Detect which cell encompasses the target text, then output its (x, y) center coordinate. 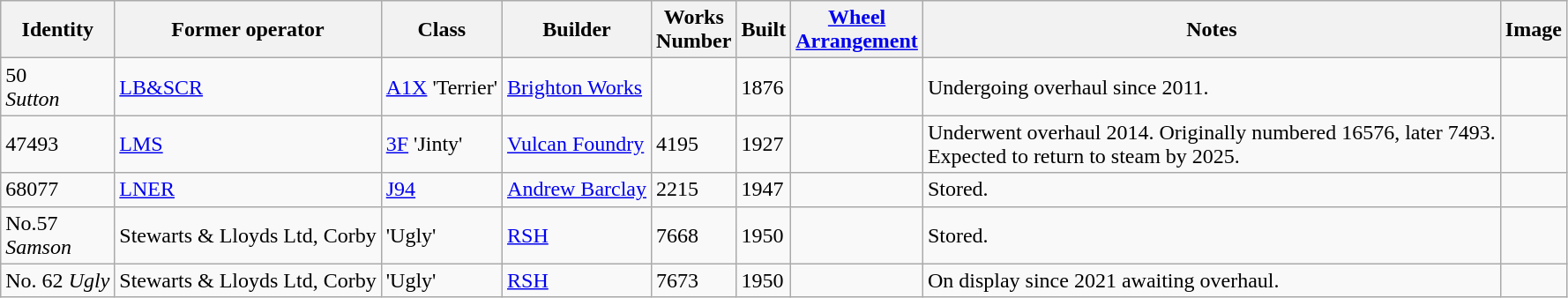
4195 (694, 145)
J94 (441, 190)
No.57Samson (58, 235)
47493 (58, 145)
Andrew Barclay (577, 190)
Undergoing overhaul since 2011. (1212, 86)
7673 (694, 280)
7668 (694, 235)
WheelArrangement (857, 30)
2215 (694, 190)
Builder (577, 30)
Vulcan Foundry (577, 145)
Notes (1212, 30)
Brighton Works (577, 86)
No. 62 Ugly (58, 280)
1927 (764, 145)
68077 (58, 190)
1947 (764, 190)
Former operator (248, 30)
Underwent overhaul 2014. Originally numbered 16576, later 7493.Expected to return to steam by 2025. (1212, 145)
3F 'Jinty' (441, 145)
LB&SCR (248, 86)
WorksNumber (694, 30)
1876 (764, 86)
Built (764, 30)
On display since 2021 awaiting overhaul. (1212, 280)
Identity (58, 30)
Class (441, 30)
A1X 'Terrier' (441, 86)
50 Sutton (58, 86)
Image (1533, 30)
LMS (248, 145)
LNER (248, 190)
